Pinpoint the cell where the given text exists, returning its [x, y] midpoint coordinate. 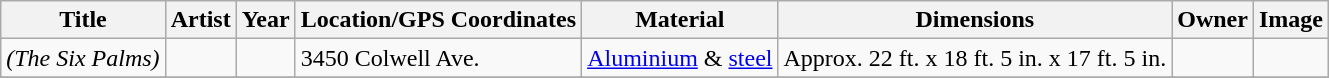
Approx. 22 ft. x 18 ft. 5 in. x 17 ft. 5 in. [975, 58]
3450 Colwell Ave. [438, 58]
Dimensions [975, 20]
Title [83, 20]
(The Six Palms) [83, 58]
Owner [1213, 20]
Location/GPS Coordinates [438, 20]
Artist [200, 20]
Image [1290, 20]
Material [680, 20]
Year [266, 20]
Aluminium & steel [680, 58]
